Capture the cell that displays the provided text and extract its (X, Y) central coordinate. 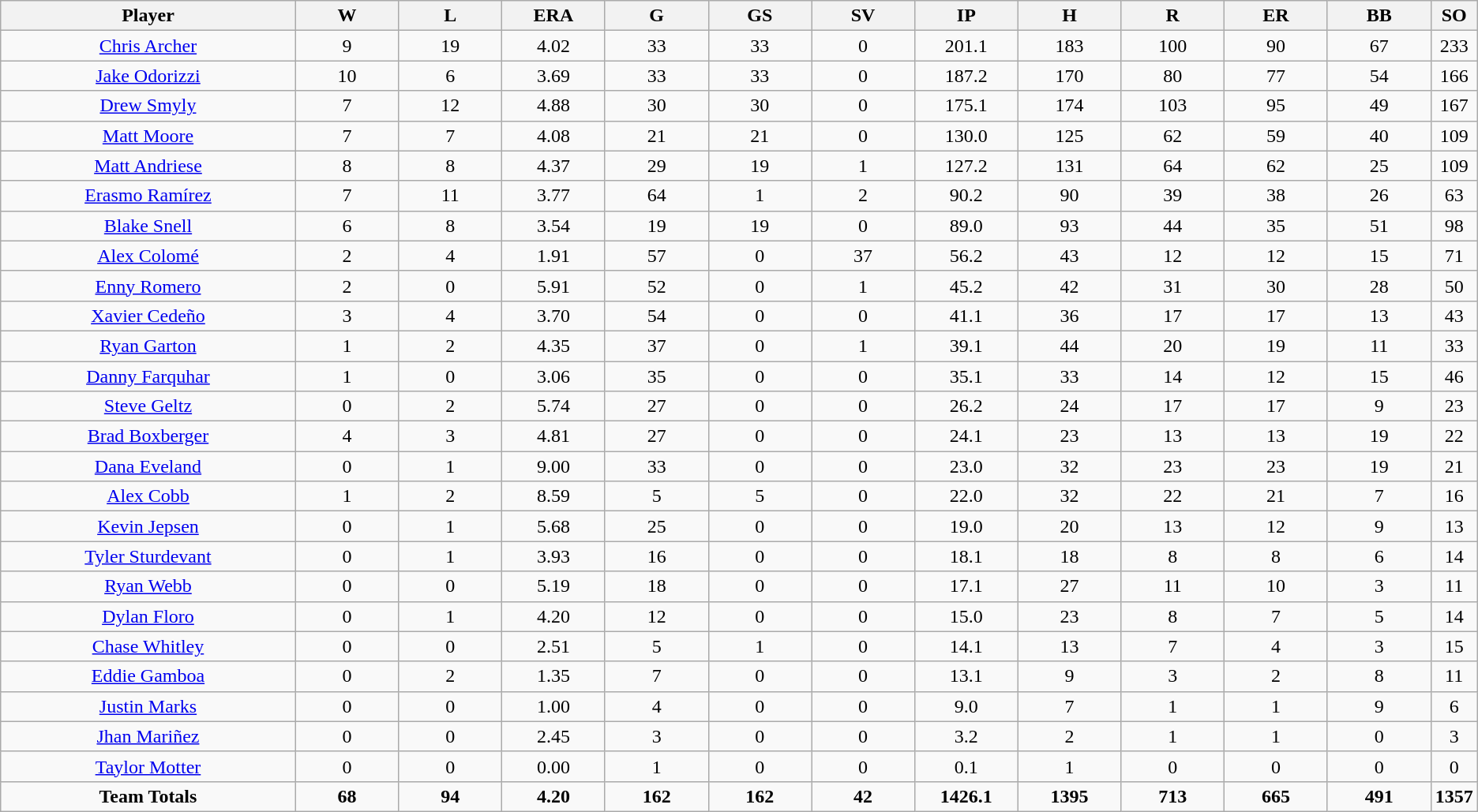
28 (1379, 286)
2.45 (554, 736)
Drew Smyly (148, 106)
80 (1173, 76)
Dylan Floro (148, 616)
L (450, 16)
3.54 (554, 226)
Steve Geltz (148, 406)
167 (1454, 106)
R (1173, 16)
Alex Cobb (148, 496)
5.19 (554, 586)
Kevin Jepsen (148, 526)
98 (1454, 226)
713 (1173, 796)
H (1069, 16)
3.69 (554, 76)
23.0 (966, 466)
Ryan Webb (148, 586)
Chase Whitley (148, 646)
4.08 (554, 136)
93 (1069, 226)
22.0 (966, 496)
52 (657, 286)
491 (1379, 796)
8.59 (554, 496)
89.0 (966, 226)
Alex Colomé (148, 256)
3.70 (554, 316)
174 (1069, 106)
127.2 (966, 166)
1.91 (554, 256)
4.02 (554, 46)
5.68 (554, 526)
35.1 (966, 376)
26 (1379, 196)
130.0 (966, 136)
71 (1454, 256)
4.37 (554, 166)
Jake Odorizzi (148, 76)
4.81 (554, 436)
24.1 (966, 436)
166 (1454, 76)
49 (1379, 106)
15.0 (966, 616)
SO (1454, 16)
Eddie Gamboa (148, 676)
19.0 (966, 526)
Xavier Cedeño (148, 316)
3.77 (554, 196)
Justin Marks (148, 706)
G (657, 16)
Team Totals (148, 796)
1357 (1454, 796)
68 (347, 796)
Tyler Sturdevant (148, 556)
14.1 (966, 646)
IP (966, 16)
Player (148, 16)
Erasmo Ramírez (148, 196)
Blake Snell (148, 226)
59 (1276, 136)
95 (1276, 106)
57 (657, 256)
175.1 (966, 106)
4.88 (554, 106)
24 (1069, 406)
1395 (1069, 796)
100 (1173, 46)
38 (1276, 196)
51 (1379, 226)
SV (864, 16)
183 (1069, 46)
665 (1276, 796)
1.35 (554, 676)
40 (1379, 136)
17.1 (966, 586)
63 (1454, 196)
Chris Archer (148, 46)
94 (450, 796)
201.1 (966, 46)
ERA (554, 16)
2.51 (554, 646)
4.35 (554, 346)
233 (1454, 46)
31 (1173, 286)
0.00 (554, 766)
187.2 (966, 76)
3.93 (554, 556)
39.1 (966, 346)
Danny Farquhar (148, 376)
131 (1069, 166)
13.1 (966, 676)
29 (657, 166)
W (347, 16)
3.2 (966, 736)
Matt Andriese (148, 166)
39 (1173, 196)
26.2 (966, 406)
9.00 (554, 466)
45.2 (966, 286)
5.74 (554, 406)
56.2 (966, 256)
Jhan Mariñez (148, 736)
0.1 (966, 766)
18.1 (966, 556)
Matt Moore (148, 136)
GS (760, 16)
Taylor Motter (148, 766)
77 (1276, 76)
170 (1069, 76)
67 (1379, 46)
9.0 (966, 706)
Ryan Garton (148, 346)
41.1 (966, 316)
BB (1379, 16)
50 (1454, 286)
Dana Eveland (148, 466)
103 (1173, 106)
1.00 (554, 706)
ER (1276, 16)
90.2 (966, 196)
3.06 (554, 376)
125 (1069, 136)
5.91 (554, 286)
36 (1069, 316)
Enny Romero (148, 286)
46 (1454, 376)
Brad Boxberger (148, 436)
1426.1 (966, 796)
